Extract the [x, y] coordinate from the center of the cell holding the provided text.  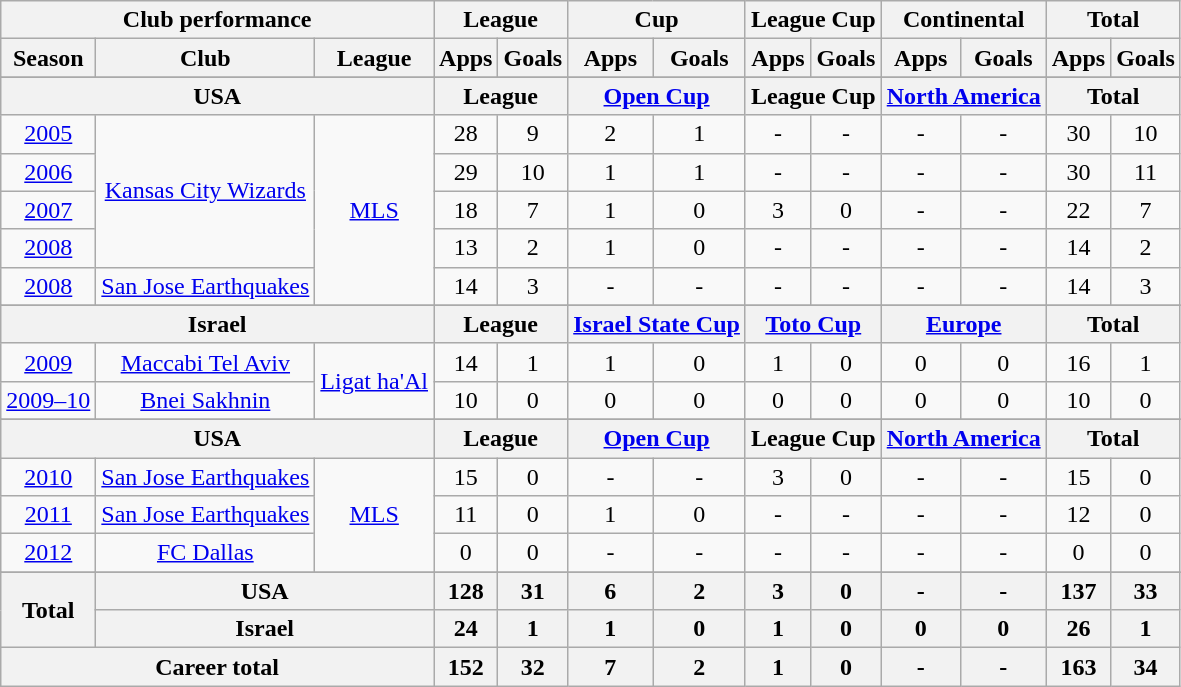
Bnei Sakhnin [206, 400]
29 [466, 172]
Season [48, 58]
Toto Cup [813, 324]
9 [533, 134]
152 [466, 667]
31 [533, 591]
Club performance [218, 20]
Career total [218, 667]
2010 [48, 477]
2009–10 [48, 400]
163 [1078, 667]
18 [466, 210]
Continental [964, 20]
16 [1078, 362]
137 [1078, 591]
12 [1078, 515]
6 [610, 591]
Club [206, 58]
28 [466, 134]
2006 [48, 172]
2007 [48, 210]
2005 [48, 134]
33 [1146, 591]
Kansas City Wizards [206, 191]
32 [533, 667]
FC Dallas [206, 553]
34 [1146, 667]
Israel State Cup [657, 324]
Europe [964, 324]
13 [466, 248]
2011 [48, 515]
Ligat ha'Al [374, 381]
Cup [657, 20]
2012 [48, 553]
24 [466, 629]
2009 [48, 362]
128 [466, 591]
22 [1078, 210]
26 [1078, 629]
Maccabi Tel Aviv [206, 362]
